Locate the cell with the specified text and output its [X, Y] center coordinate. 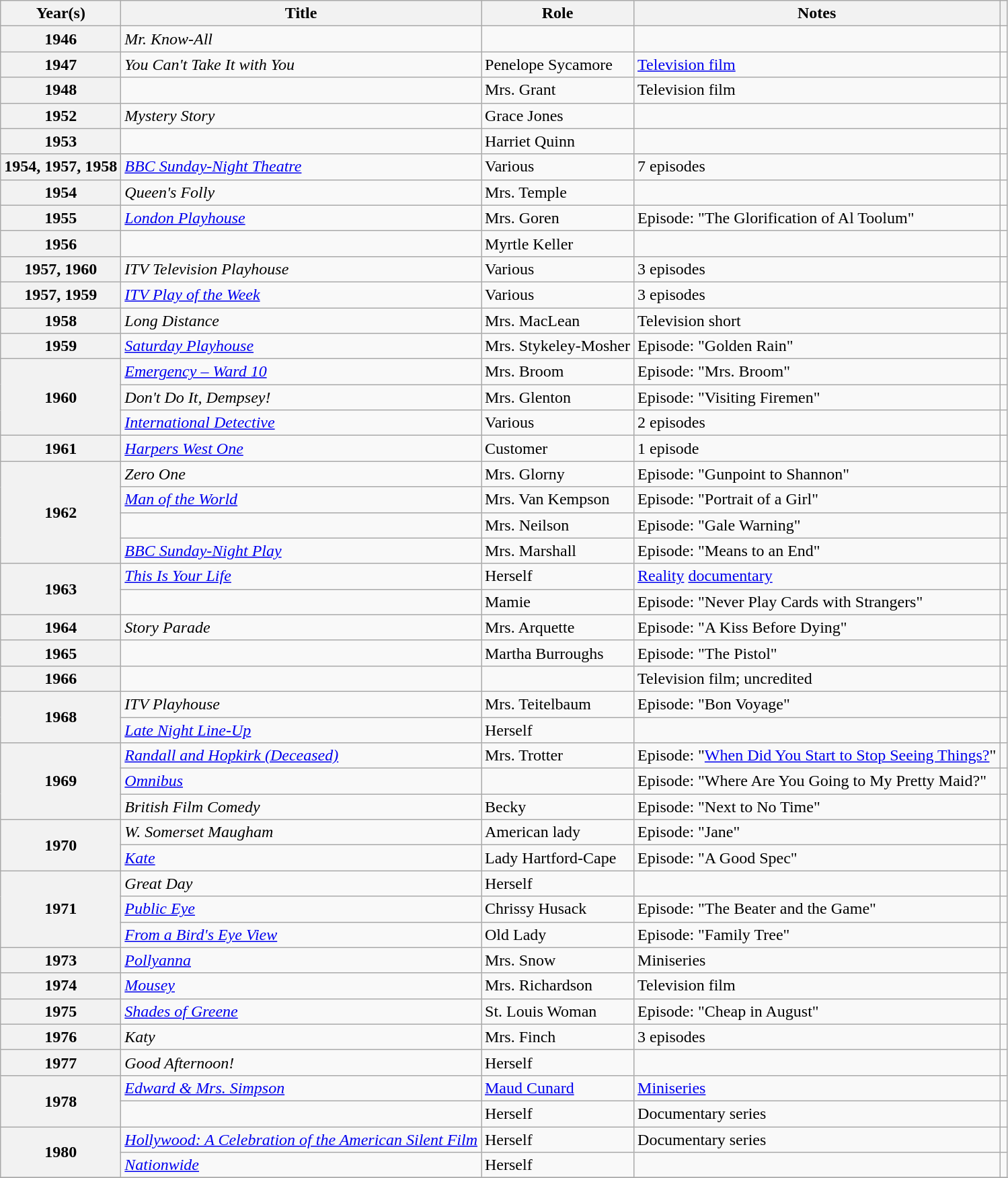
Television film; uncredited [817, 678]
1966 [61, 678]
1971 [61, 909]
Saturday Playhouse [301, 346]
Katy [301, 1037]
Episode: "Visiting Firemen" [817, 397]
Episode: "Cheap in August" [817, 1011]
Title [301, 13]
1964 [61, 627]
1959 [61, 346]
1969 [61, 781]
Story Parade [301, 627]
Episode: "The Beater and the Game" [817, 909]
Episode: "Bon Voyage" [817, 704]
Mrs. Richardson [558, 986]
Customer [558, 448]
Kate [301, 858]
Mystery Story [301, 116]
Queen's Folly [301, 192]
Becky [558, 807]
Mr. Know-All [301, 39]
Harriet Quinn [558, 141]
Episode: "When Did You Start to Stop Seeing Things?" [817, 756]
Martha Burroughs [558, 653]
1957, 1960 [61, 269]
1962 [61, 512]
Episode: "Never Play Cards with Strangers" [817, 602]
Long Distance [301, 321]
Grace Jones [558, 116]
Mrs. Neilson [558, 525]
1953 [61, 141]
1955 [61, 218]
St. Louis Woman [558, 1011]
Harpers West One [301, 448]
International Detective [301, 423]
Myrtle Keller [558, 243]
Mrs. Snow [558, 960]
1956 [61, 243]
1974 [61, 986]
Omnibus [301, 781]
Mrs. MacLean [558, 321]
1960 [61, 397]
Episode: "Family Tree" [817, 935]
Mrs. Stykeley-Mosher [558, 346]
ITV Playhouse [301, 704]
Good Afternoon! [301, 1062]
1948 [61, 90]
1977 [61, 1062]
2 episodes [817, 423]
Mousey [301, 986]
Edward & Mrs. Simpson [301, 1088]
Randall and Hopkirk (Deceased) [301, 756]
Episode: "Jane" [817, 832]
Role [558, 13]
1976 [61, 1037]
Episode: "Means to an End" [817, 551]
Mrs. Arquette [558, 627]
Episode: "A Kiss Before Dying" [817, 627]
1963 [61, 589]
American lady [558, 832]
Episode: "Gunpoint to Shannon" [817, 474]
1968 [61, 717]
Mrs. Marshall [558, 551]
Episode: "The Pistol" [817, 653]
Don't Do It, Dempsey! [301, 397]
Episode: "Where Are You Going to My Pretty Maid?" [817, 781]
Man of the World [301, 500]
Mrs. Temple [558, 192]
Mamie [558, 602]
Mrs. Glenton [558, 397]
Nationwide [301, 1165]
Mrs. Goren [558, 218]
Public Eye [301, 909]
Great Day [301, 883]
Episode: "Gale Warning" [817, 525]
Notes [817, 13]
1954, 1957, 1958 [61, 167]
Pollyanna [301, 960]
Shades of Greene [301, 1011]
1980 [61, 1152]
Mrs. Grant [558, 90]
Hollywood: A Celebration of the American Silent Film [301, 1140]
Mrs. Broom [558, 372]
Zero One [301, 474]
1946 [61, 39]
1978 [61, 1101]
1947 [61, 65]
Lady Hartford-Cape [558, 858]
Penelope Sycamore [558, 65]
Mrs. Teitelbaum [558, 704]
You Can't Take It with You [301, 65]
1952 [61, 116]
Episode: "Next to No Time" [817, 807]
1970 [61, 845]
W. Somerset Maugham [301, 832]
1 episode [817, 448]
Episode: "A Good Spec" [817, 858]
Late Night Line-Up [301, 730]
Mrs. Van Kempson [558, 500]
BBC Sunday-Night Theatre [301, 167]
Episode: "Golden Rain" [817, 346]
1975 [61, 1011]
Episode: "The Glorification of Al Toolum" [817, 218]
Reality documentary [817, 576]
1954 [61, 192]
1965 [61, 653]
Chrissy Husack [558, 909]
BBC Sunday-Night Play [301, 551]
Episode: "Portrait of a Girl" [817, 500]
Television short [817, 321]
1958 [61, 321]
Mrs. Finch [558, 1037]
7 episodes [817, 167]
Mrs. Trotter [558, 756]
British Film Comedy [301, 807]
Emergency – Ward 10 [301, 372]
This Is Your Life [301, 576]
From a Bird's Eye View [301, 935]
ITV Television Playhouse [301, 269]
London Playhouse [301, 218]
Mrs. Glorny [558, 474]
1973 [61, 960]
1961 [61, 448]
Maud Cunard [558, 1088]
Old Lady [558, 935]
1957, 1959 [61, 294]
ITV Play of the Week [301, 294]
Year(s) [61, 13]
Episode: "Mrs. Broom" [817, 372]
